Extract the (x, y) coordinate from the center of the cell holding the provided text.  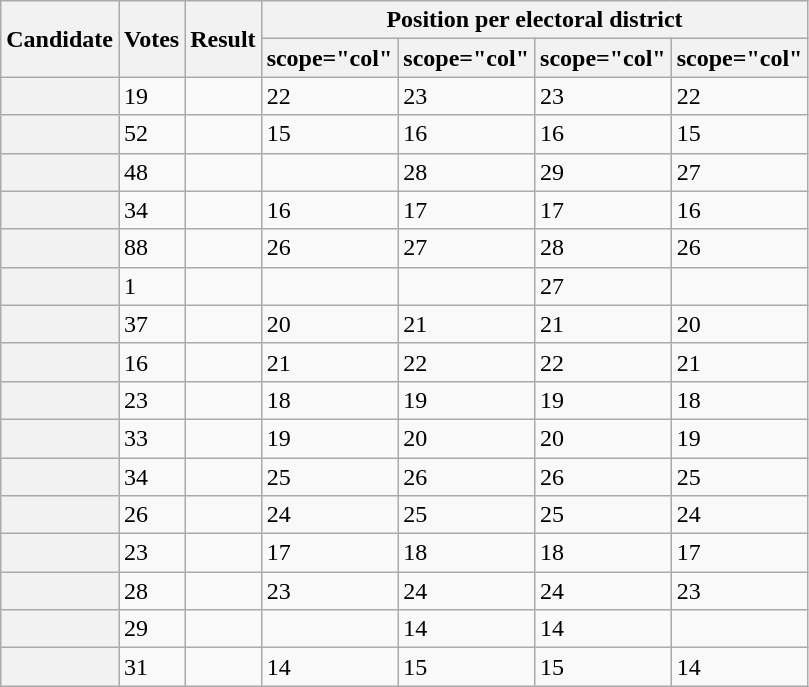
48 (151, 172)
Votes (151, 39)
33 (151, 438)
31 (151, 667)
Result (223, 39)
1 (151, 286)
88 (151, 248)
52 (151, 134)
Position per electoral district (534, 20)
37 (151, 324)
Candidate (60, 39)
